Detect which cell encompasses the target text, then output its (x, y) center coordinate. 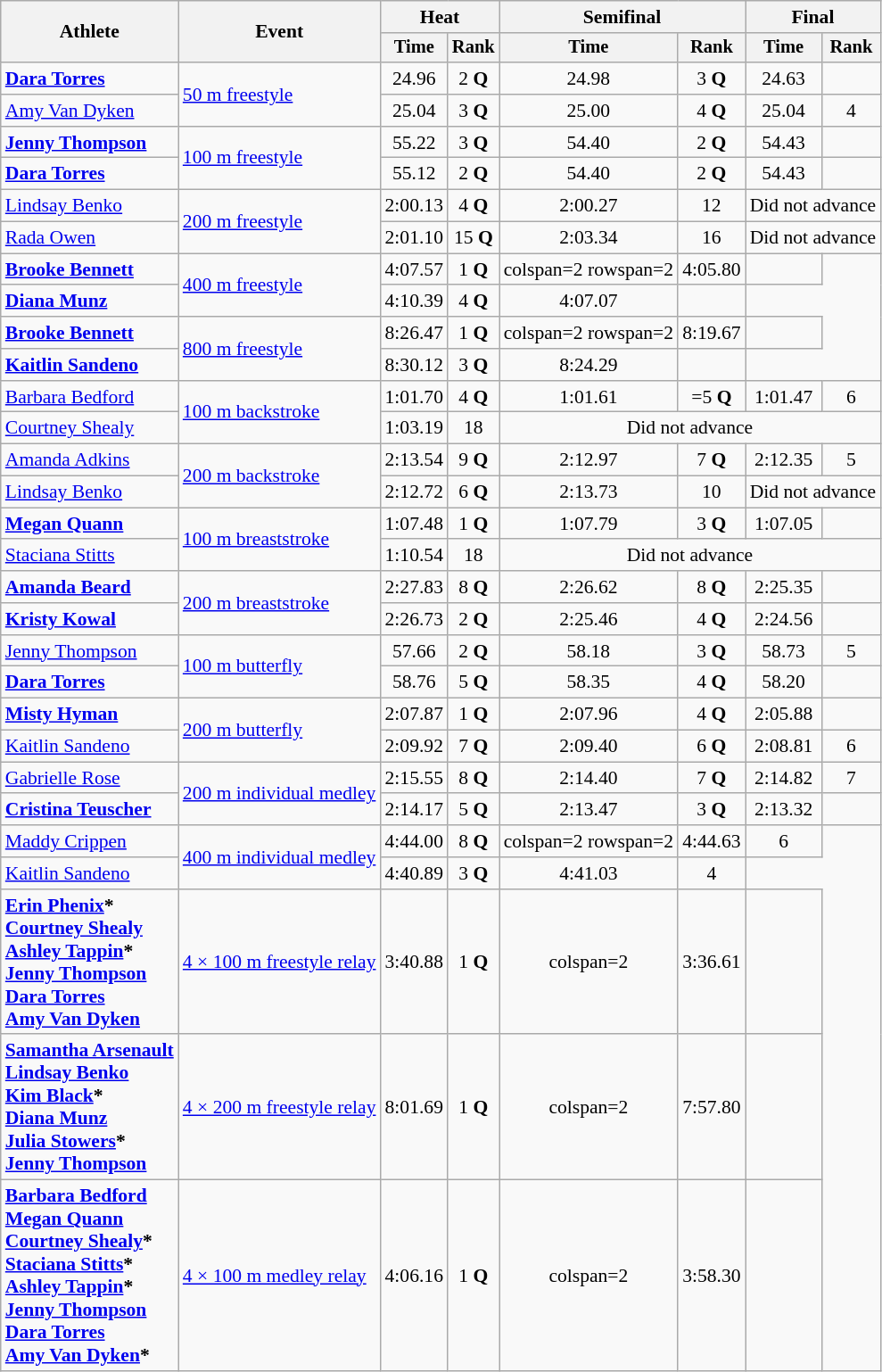
1:03.19 (414, 428)
Rada Owen (89, 238)
Barbara BedfordMegan QuannCourtney Shealy*Staciana Stitts*Ashley Tappin*Jenny ThompsonDara TorresAmy Van Dyken* (89, 1276)
2:09.92 (414, 747)
Staciana Stitts (89, 556)
58.18 (589, 651)
2:26.73 (414, 619)
2:07.96 (589, 715)
2:14.82 (784, 778)
Gabrielle Rose (89, 778)
2:24.56 (784, 619)
7:57.80 (712, 1108)
2:25.46 (589, 619)
2:09.40 (589, 747)
4:41.03 (589, 873)
100 m freestyle (280, 159)
3:36.61 (712, 962)
1:07.48 (414, 524)
8:26.47 (414, 333)
24.96 (414, 79)
15 Q (474, 238)
200 m freestyle (280, 221)
3:58.30 (712, 1276)
2:03.34 (589, 238)
2:13.54 (414, 460)
4:06.16 (414, 1276)
4:05.80 (712, 269)
100 m breaststroke (280, 539)
16 (712, 238)
2:00.27 (589, 206)
55.12 (414, 174)
1:07.79 (589, 524)
Amy Van Dyken (89, 111)
2:07.87 (414, 715)
58.20 (784, 682)
12 (712, 206)
=5 Q (712, 397)
10 (712, 492)
200 m butterfly (280, 730)
2:14.40 (589, 778)
Semifinal (622, 17)
2:12.97 (589, 460)
Kristy Kowal (89, 619)
3:40.88 (414, 962)
2:00.13 (414, 206)
24.63 (784, 79)
Samantha ArsenaultLindsay BenkoKim Black*Diana MunzJulia Stowers*Jenny Thompson (89, 1108)
Amanda Beard (89, 587)
200 m backstroke (280, 476)
Heat (441, 17)
2:15.55 (414, 778)
1:10.54 (414, 556)
2:12.35 (784, 460)
Cristina Teuscher (89, 810)
2:26.62 (589, 587)
4 × 200 m freestyle relay (280, 1108)
25.00 (589, 111)
100 m backstroke (280, 412)
8:30.12 (414, 365)
1:01.61 (589, 397)
57.66 (414, 651)
2:13.47 (589, 810)
58.76 (414, 682)
400 m individual medley (280, 856)
7 (852, 778)
2:01.10 (414, 238)
Final (813, 17)
400 m freestyle (280, 285)
100 m butterfly (280, 667)
2:27.83 (414, 587)
4:44.63 (712, 841)
58.35 (589, 682)
1:01.70 (414, 397)
2:12.72 (414, 492)
24.98 (589, 79)
4 × 100 m medley relay (280, 1276)
4:07.57 (414, 269)
4:10.39 (414, 302)
2:25.35 (784, 587)
55.22 (414, 143)
Maddy Crippen (89, 841)
1:01.47 (784, 397)
Megan Quann (89, 524)
2:13.73 (589, 492)
8:24.29 (589, 365)
Diana Munz (89, 302)
2:08.81 (784, 747)
Misty Hyman (89, 715)
1:07.05 (784, 524)
58.73 (784, 651)
4:40.89 (414, 873)
9 Q (474, 460)
200 m breaststroke (280, 603)
8:01.69 (414, 1108)
50 m freestyle (280, 95)
200 m individual medley (280, 794)
2:05.88 (784, 715)
4:07.07 (589, 302)
2:14.17 (414, 810)
2:13.32 (784, 810)
Athlete (89, 32)
Courtney Shealy (89, 428)
8:19.67 (712, 333)
4:44.00 (414, 841)
800 m freestyle (280, 348)
Barbara Bedford (89, 397)
Event (280, 32)
4 × 100 m freestyle relay (280, 962)
Amanda Adkins (89, 460)
Erin Phenix*Courtney ShealyAshley Tappin*Jenny ThompsonDara TorresAmy Van Dyken (89, 962)
